For the text-containing cell, return its midpoint in (x, y) coordinate format. 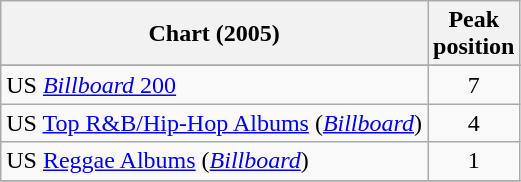
US Top R&B/Hip-Hop Albums (Billboard) (214, 123)
US Reggae Albums (Billboard) (214, 161)
US Billboard 200 (214, 85)
Chart (2005) (214, 34)
1 (474, 161)
7 (474, 85)
Peakposition (474, 34)
4 (474, 123)
